Identify which cell holds the provided text, then report its [x, y] central coordinate. 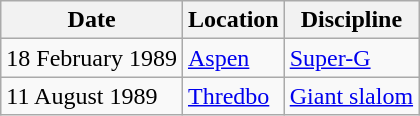
Giant slalom [351, 96]
Location [233, 20]
18 February 1989 [92, 58]
Discipline [351, 20]
Aspen [233, 58]
Super-G [351, 58]
Date [92, 20]
11 August 1989 [92, 96]
Thredbo [233, 96]
